Capture the cell that displays the provided text and extract its (X, Y) central coordinate. 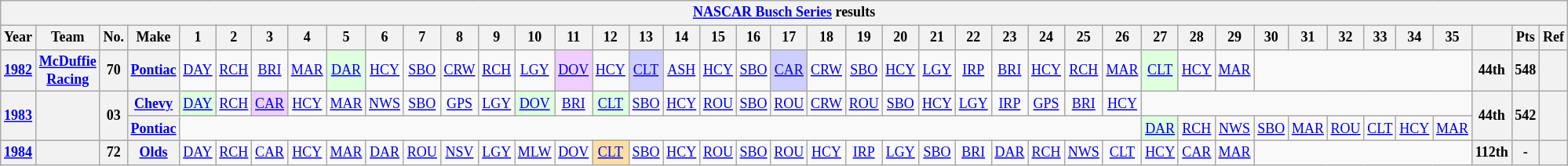
72 (113, 152)
MLW (535, 152)
Pts (1526, 38)
ASH (681, 70)
Olds (154, 152)
2 (234, 38)
1982 (19, 70)
35 (1453, 38)
22 (973, 38)
19 (863, 38)
29 (1234, 38)
548 (1526, 70)
Year (19, 38)
Team (67, 38)
70 (113, 70)
18 (827, 38)
11 (574, 38)
17 (789, 38)
No. (113, 38)
12 (611, 38)
9 (497, 38)
1983 (19, 116)
5 (346, 38)
31 (1308, 38)
14 (681, 38)
542 (1526, 116)
3 (270, 38)
23 (1009, 38)
8 (460, 38)
112th (1491, 152)
Make (154, 38)
7 (422, 38)
33 (1380, 38)
21 (937, 38)
4 (307, 38)
1 (198, 38)
- (1526, 152)
27 (1160, 38)
Chevy (154, 103)
10 (535, 38)
16 (753, 38)
6 (385, 38)
13 (646, 38)
20 (901, 38)
26 (1122, 38)
NASCAR Busch Series results (785, 13)
McDuffie Racing (67, 70)
24 (1047, 38)
34 (1414, 38)
Ref (1554, 38)
28 (1196, 38)
25 (1083, 38)
03 (113, 116)
1984 (19, 152)
NSV (460, 152)
30 (1271, 38)
15 (719, 38)
32 (1345, 38)
